Provide the (x, y) coordinate of the cell's center where the given text is located.  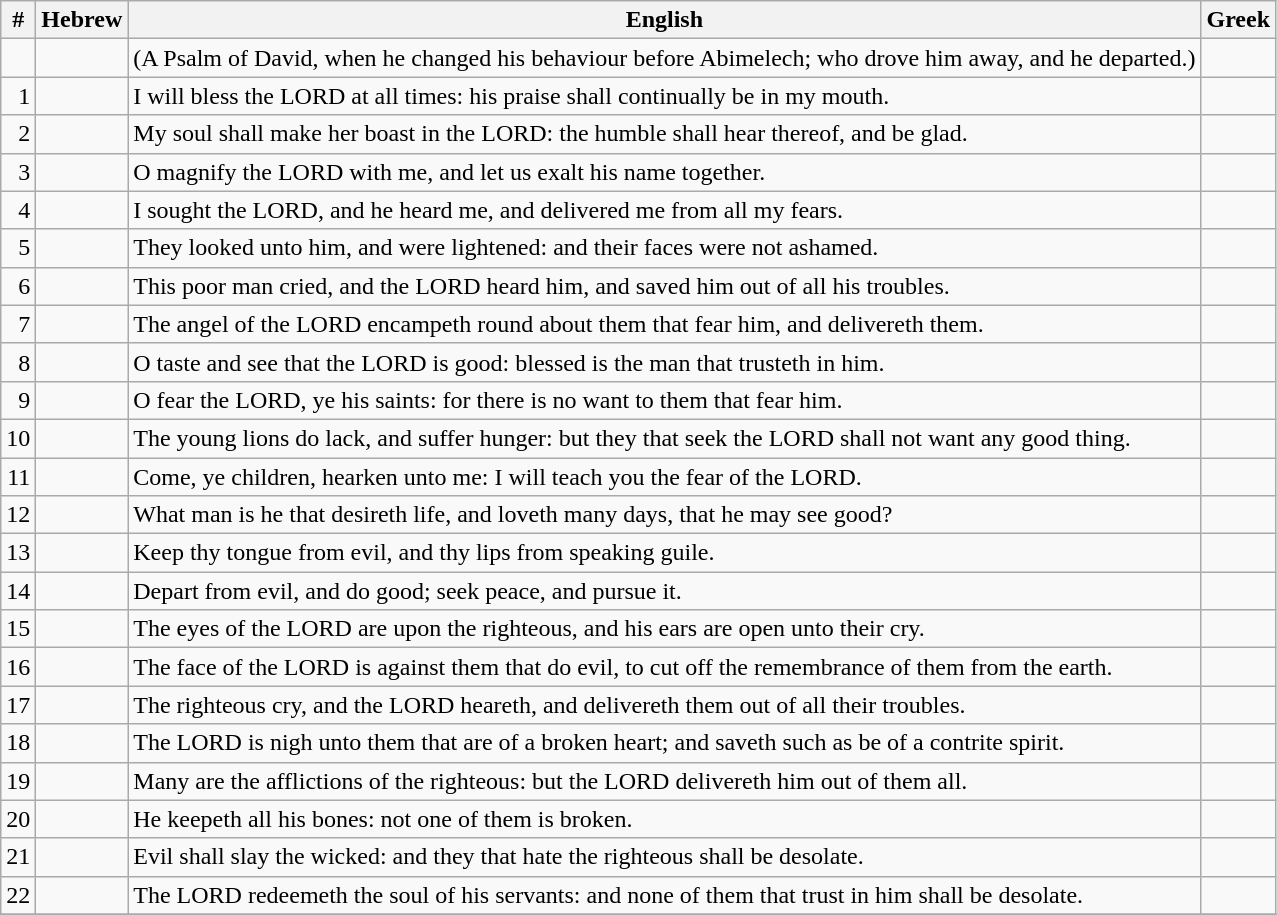
O magnify the LORD with me, and let us exalt his name together. (664, 172)
20 (18, 819)
10 (18, 438)
Depart from evil, and do good; seek peace, and pursue it. (664, 591)
19 (18, 781)
English (664, 20)
O taste and see that the LORD is good: blessed is the man that trusteth in him. (664, 362)
13 (18, 553)
7 (18, 324)
Hebrew (82, 20)
3 (18, 172)
21 (18, 857)
(A Psalm of David, when he changed his behaviour before Abimelech; who drove him away, and he departed.) (664, 58)
16 (18, 667)
# (18, 20)
1 (18, 96)
The face of the LORD is against them that do evil, to cut off the remembrance of them from the earth. (664, 667)
I sought the LORD, and he heard me, and delivered me from all my fears. (664, 210)
Many are the afflictions of the righteous: but the LORD delivereth him out of them all. (664, 781)
O fear the LORD, ye his saints: for there is no want to them that fear him. (664, 400)
What man is he that desireth life, and loveth many days, that he may see good? (664, 515)
8 (18, 362)
This poor man cried, and the LORD heard him, and saved him out of all his troubles. (664, 286)
11 (18, 477)
Evil shall slay the wicked: and they that hate the righteous shall be desolate. (664, 857)
Greek (1238, 20)
17 (18, 705)
5 (18, 248)
9 (18, 400)
2 (18, 134)
14 (18, 591)
15 (18, 629)
I will bless the LORD at all times: his praise shall continually be in my mouth. (664, 96)
The righteous cry, and the LORD heareth, and delivereth them out of all their troubles. (664, 705)
18 (18, 743)
22 (18, 895)
The LORD is nigh unto them that are of a broken heart; and saveth such as be of a contrite spirit. (664, 743)
Keep thy tongue from evil, and thy lips from speaking guile. (664, 553)
He keepeth all his bones: not one of them is broken. (664, 819)
The angel of the LORD encampeth round about them that fear him, and delivereth them. (664, 324)
12 (18, 515)
They looked unto him, and were lightened: and their faces were not ashamed. (664, 248)
My soul shall make her boast in the LORD: the humble shall hear thereof, and be glad. (664, 134)
The LORD redeemeth the soul of his servants: and none of them that trust in him shall be desolate. (664, 895)
6 (18, 286)
The young lions do lack, and suffer hunger: but they that seek the LORD shall not want any good thing. (664, 438)
Come, ye children, hearken unto me: I will teach you the fear of the LORD. (664, 477)
The eyes of the LORD are upon the righteous, and his ears are open unto their cry. (664, 629)
4 (18, 210)
